Provide the (x, y) coordinate of the cell's center where the given text is located.  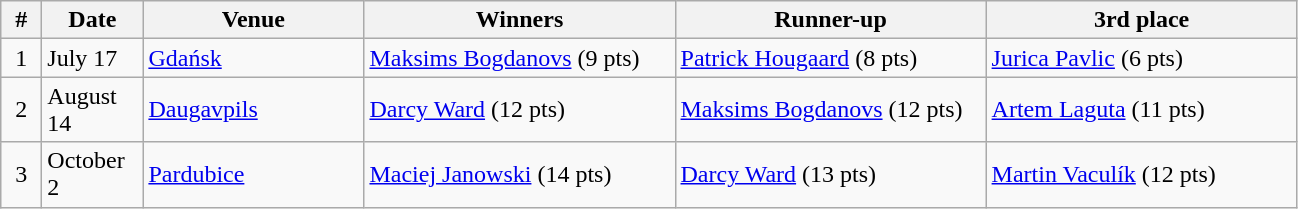
2 (22, 110)
Martin Vaculík (12 pts) (1142, 174)
# (22, 20)
Runner-up (830, 20)
Maksims Bogdanovs (12 pts) (830, 110)
Patrick Hougaard (8 pts) (830, 58)
October 2 (92, 174)
Darcy Ward (13 pts) (830, 174)
August 14 (92, 110)
Artem Laguta (11 pts) (1142, 110)
Venue (254, 20)
3rd place (1142, 20)
Maksims Bogdanovs (9 pts) (520, 58)
3 (22, 174)
Darcy Ward (12 pts) (520, 110)
Maciej Janowski (14 pts) (520, 174)
Jurica Pavlic (6 pts) (1142, 58)
Gdańsk (254, 58)
Winners (520, 20)
July 17 (92, 58)
Daugavpils (254, 110)
Pardubice (254, 174)
Date (92, 20)
1 (22, 58)
